From the cell containing the given text, extract its center point as (X, Y) coordinate. 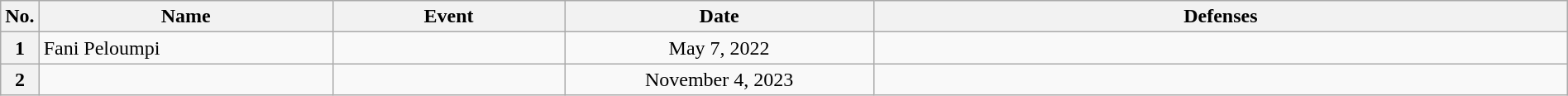
Defenses (1221, 17)
No. (20, 17)
November 4, 2023 (719, 79)
May 7, 2022 (719, 48)
Event (448, 17)
Name (185, 17)
1 (20, 48)
Date (719, 17)
Fani Peloumpi (185, 48)
2 (20, 79)
